Capture the cell that displays the provided text and extract its [x, y] central coordinate. 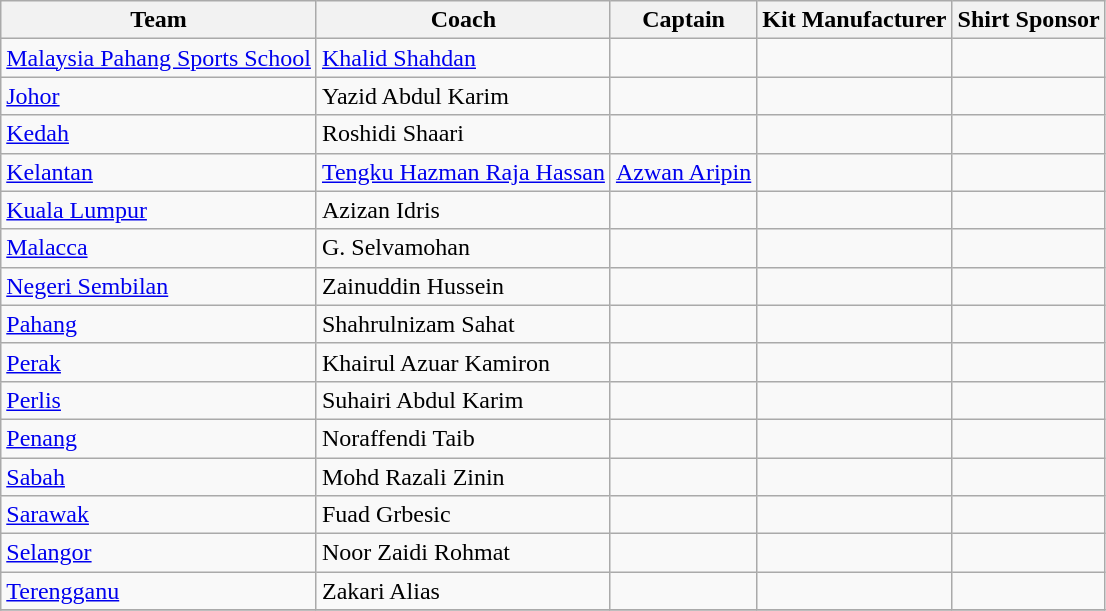
Coach [463, 20]
Terengganu [159, 591]
Sarawak [159, 515]
G. Selvamohan [463, 248]
Zainuddin Hussein [463, 286]
Khairul Azuar Kamiron [463, 362]
Yazid Abdul Karim [463, 96]
Suhairi Abdul Karim [463, 400]
Noraffendi Taib [463, 438]
Fuad Grbesic [463, 515]
Penang [159, 438]
Tengku Hazman Raja Hassan [463, 172]
Pahang [159, 324]
Roshidi Shaari [463, 134]
Zakari Alias [463, 591]
Mohd Razali Zinin [463, 477]
Team [159, 20]
Perak [159, 362]
Noor Zaidi Rohmat [463, 553]
Kedah [159, 134]
Sabah [159, 477]
Malacca [159, 248]
Kit Manufacturer [854, 20]
Azizan Idris [463, 210]
Negeri Sembilan [159, 286]
Malaysia Pahang Sports School [159, 58]
Khalid Shahdan [463, 58]
Azwan Aripin [683, 172]
Kuala Lumpur [159, 210]
Shahrulnizam Sahat [463, 324]
Shirt Sponsor [1028, 20]
Kelantan [159, 172]
Selangor [159, 553]
Johor [159, 96]
Perlis [159, 400]
Captain [683, 20]
